Pinpoint the cell where the given text exists, returning its [X, Y] midpoint coordinate. 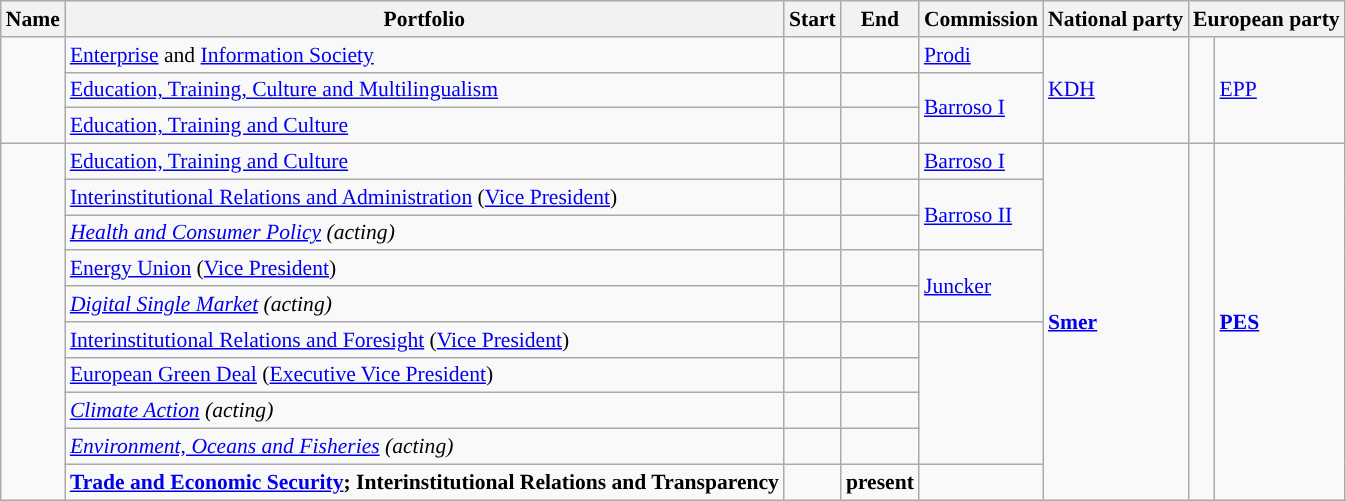
Barroso II [981, 214]
Climate Action (acting) [424, 411]
Trade and Economic Security; Interinstitutional Relations and Transparency [424, 482]
Environment, Oceans and Fisheries (acting) [424, 447]
PES [1280, 322]
End [880, 19]
Portfolio [424, 19]
Health and Consumer Policy (acting) [424, 233]
KDH [1116, 90]
Prodi [981, 55]
Start [812, 19]
Smer [1116, 322]
Name [33, 19]
present [880, 482]
Digital Single Market (acting) [424, 304]
Education, Training, Culture and Multilingualism [424, 90]
Enterprise and Information Society [424, 55]
Commission [981, 19]
EPP [1280, 90]
Interinstitutional Relations and Foresight (Vice President) [424, 340]
European party [1266, 19]
Interinstitutional Relations and Administration (Vice President) [424, 197]
European Green Deal (Executive Vice President) [424, 375]
National party [1116, 19]
Energy Union (Vice President) [424, 269]
Juncker [981, 286]
